Extract the (x, y) coordinate from the center of the cell holding the provided text.  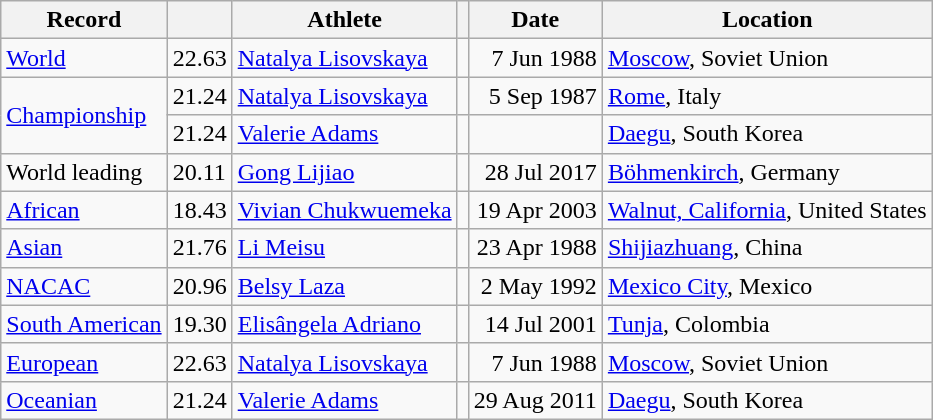
Location (767, 20)
NACAC (84, 286)
Shijiazhuang, China (767, 248)
18.43 (200, 210)
Tunja, Colombia (767, 324)
2 May 1992 (535, 286)
Vivian Chukwuemeka (344, 210)
Oceanian (84, 400)
Walnut, California, United States (767, 210)
Rome, Italy (767, 96)
South American (84, 324)
21.76 (200, 248)
23 Apr 1988 (535, 248)
28 Jul 2017 (535, 172)
5 Sep 1987 (535, 96)
Athlete (344, 20)
World (84, 58)
Record (84, 20)
19 Apr 2003 (535, 210)
19.30 (200, 324)
Asian (84, 248)
Gong Lijiao (344, 172)
European (84, 362)
14 Jul 2001 (535, 324)
Böhmenkirch, Germany (767, 172)
20.96 (200, 286)
Championship (84, 115)
African (84, 210)
29 Aug 2011 (535, 400)
World leading (84, 172)
Mexico City, Mexico (767, 286)
Date (535, 20)
Li Meisu (344, 248)
20.11 (200, 172)
Elisângela Adriano (344, 324)
Belsy Laza (344, 286)
